Return (x, y) of the center of cell containing provided text 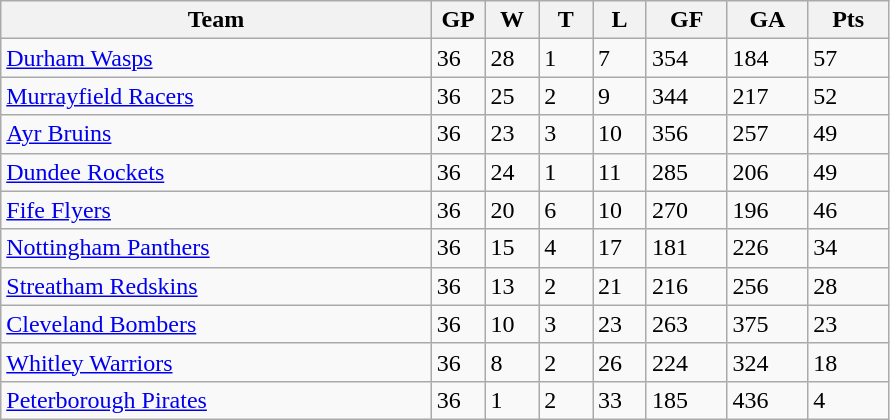
285 (686, 172)
Dundee Rockets (216, 172)
224 (686, 362)
Cleveland Bombers (216, 324)
GF (686, 20)
226 (768, 248)
356 (686, 134)
216 (686, 286)
W (512, 20)
52 (848, 96)
GA (768, 20)
Fife Flyers (216, 210)
Murrayfield Racers (216, 96)
206 (768, 172)
46 (848, 210)
181 (686, 248)
217 (768, 96)
33 (620, 400)
375 (768, 324)
13 (512, 286)
20 (512, 210)
17 (620, 248)
24 (512, 172)
Durham Wasps (216, 58)
Whitley Warriors (216, 362)
270 (686, 210)
Pts (848, 20)
57 (848, 58)
6 (566, 210)
8 (512, 362)
184 (768, 58)
257 (768, 134)
263 (686, 324)
324 (768, 362)
185 (686, 400)
T (566, 20)
15 (512, 248)
Nottingham Panthers (216, 248)
26 (620, 362)
354 (686, 58)
9 (620, 96)
GP (458, 20)
11 (620, 172)
344 (686, 96)
34 (848, 248)
25 (512, 96)
196 (768, 210)
436 (768, 400)
Peterborough Pirates (216, 400)
21 (620, 286)
L (620, 20)
Streatham Redskins (216, 286)
7 (620, 58)
Ayr Bruins (216, 134)
Team (216, 20)
256 (768, 286)
18 (848, 362)
